Locate the cell with the specified text and output its [X, Y] center coordinate. 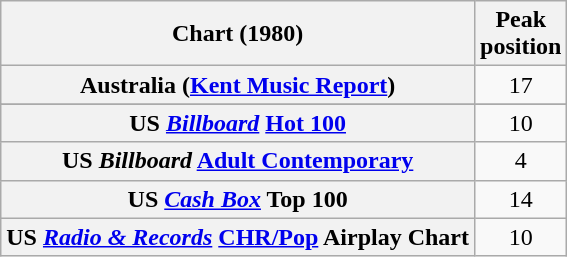
4 [521, 161]
US Billboard Adult Contemporary [238, 161]
Chart (1980) [238, 34]
US Radio & Records CHR/Pop Airplay Chart [238, 237]
Australia (Kent Music Report) [238, 85]
US Billboard Hot 100 [238, 123]
14 [521, 199]
17 [521, 85]
Peakposition [521, 34]
US Cash Box Top 100 [238, 199]
